Provide the (x, y) coordinate of the cell's center where the given text is located.  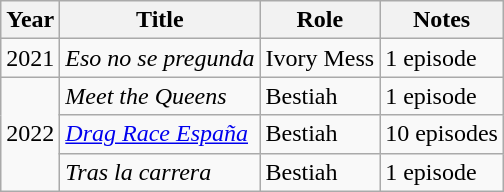
Notes (442, 20)
Role (320, 20)
Year (30, 20)
2021 (30, 58)
10 episodes (442, 134)
Ivory Mess (320, 58)
Title (160, 20)
Eso no se pregunda (160, 58)
Drag Race España (160, 134)
2022 (30, 134)
Meet the Queens (160, 96)
Tras la carrera (160, 172)
